Identify which cell holds the provided text, then report its (x, y) central coordinate. 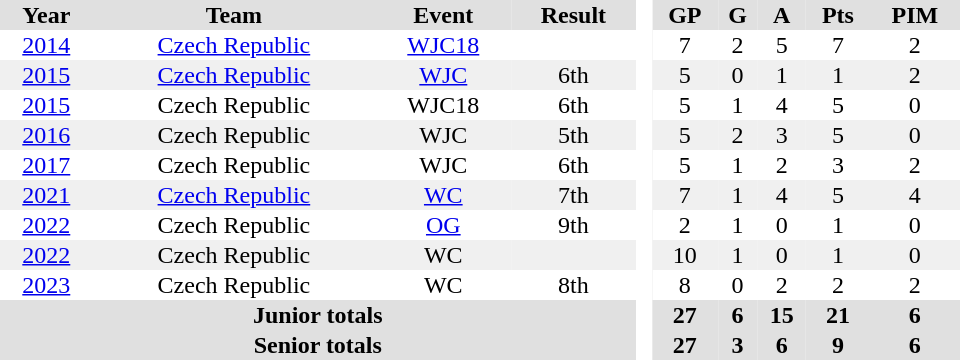
15 (782, 315)
2017 (46, 165)
2021 (46, 195)
7th (573, 195)
Event (443, 15)
8th (573, 285)
2023 (46, 285)
PIM (915, 15)
Senior totals (318, 345)
10 (685, 255)
Pts (838, 15)
Year (46, 15)
GP (685, 15)
9th (573, 225)
8 (685, 285)
G (738, 15)
OG (443, 225)
2014 (46, 45)
21 (838, 315)
5th (573, 135)
Result (573, 15)
2016 (46, 135)
Team (234, 15)
9 (838, 345)
Junior totals (318, 315)
A (782, 15)
